Extract the (x, y) coordinate from the center of the cell holding the provided text.  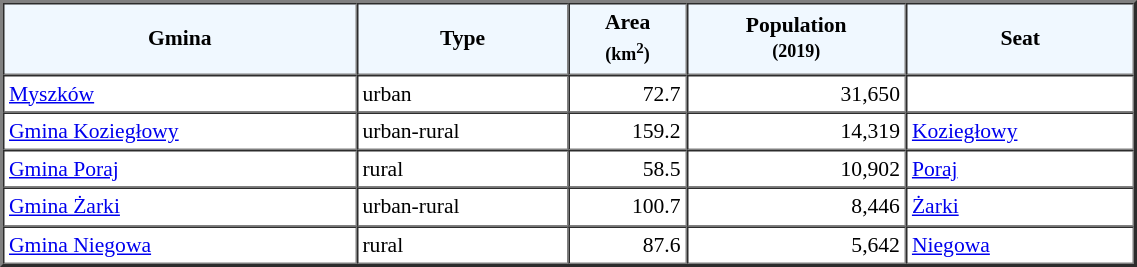
31,650 (796, 93)
Żarki (1020, 207)
8,446 (796, 207)
5,642 (796, 245)
72.7 (628, 93)
Myszków (180, 93)
Poraj (1020, 169)
87.6 (628, 245)
Gmina (180, 38)
Niegowa (1020, 245)
Type (462, 38)
159.2 (628, 131)
Population(2019) (796, 38)
Gmina Żarki (180, 207)
Gmina Koziegłowy (180, 131)
Gmina Poraj (180, 169)
Area(km2) (628, 38)
14,319 (796, 131)
10,902 (796, 169)
Seat (1020, 38)
urban (462, 93)
Koziegłowy (1020, 131)
100.7 (628, 207)
58.5 (628, 169)
Gmina Niegowa (180, 245)
